Find where the given text appears and provide that cell's center as (X, Y) coordinate. 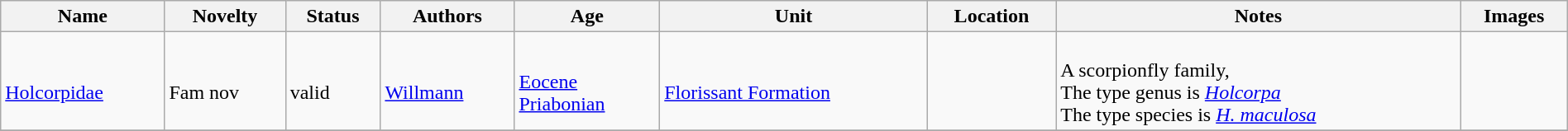
Unit (794, 16)
Florissant Formation (794, 81)
Notes (1259, 16)
Authors (447, 16)
Novelty (225, 16)
Status (332, 16)
Willmann (447, 81)
valid (332, 81)
Location (991, 16)
Holcorpidae (83, 81)
A scorpionfly family, The type genus is HolcorpaThe type species is H. maculosa (1259, 81)
Images (1513, 16)
Fam nov (225, 81)
Age (587, 16)
EocenePriabonian (587, 81)
Name (83, 16)
